Scan for the cell matching the given text and deliver its [x, y] coordinate at center. 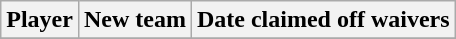
Player [40, 20]
New team [134, 20]
Date claimed off waivers [323, 20]
